Output the (X, Y) coordinate of the center of the cell containing the given text.  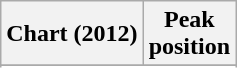
Peakposition (189, 34)
Chart (2012) (72, 34)
